Identify which cell holds the provided text, then report its (X, Y) central coordinate. 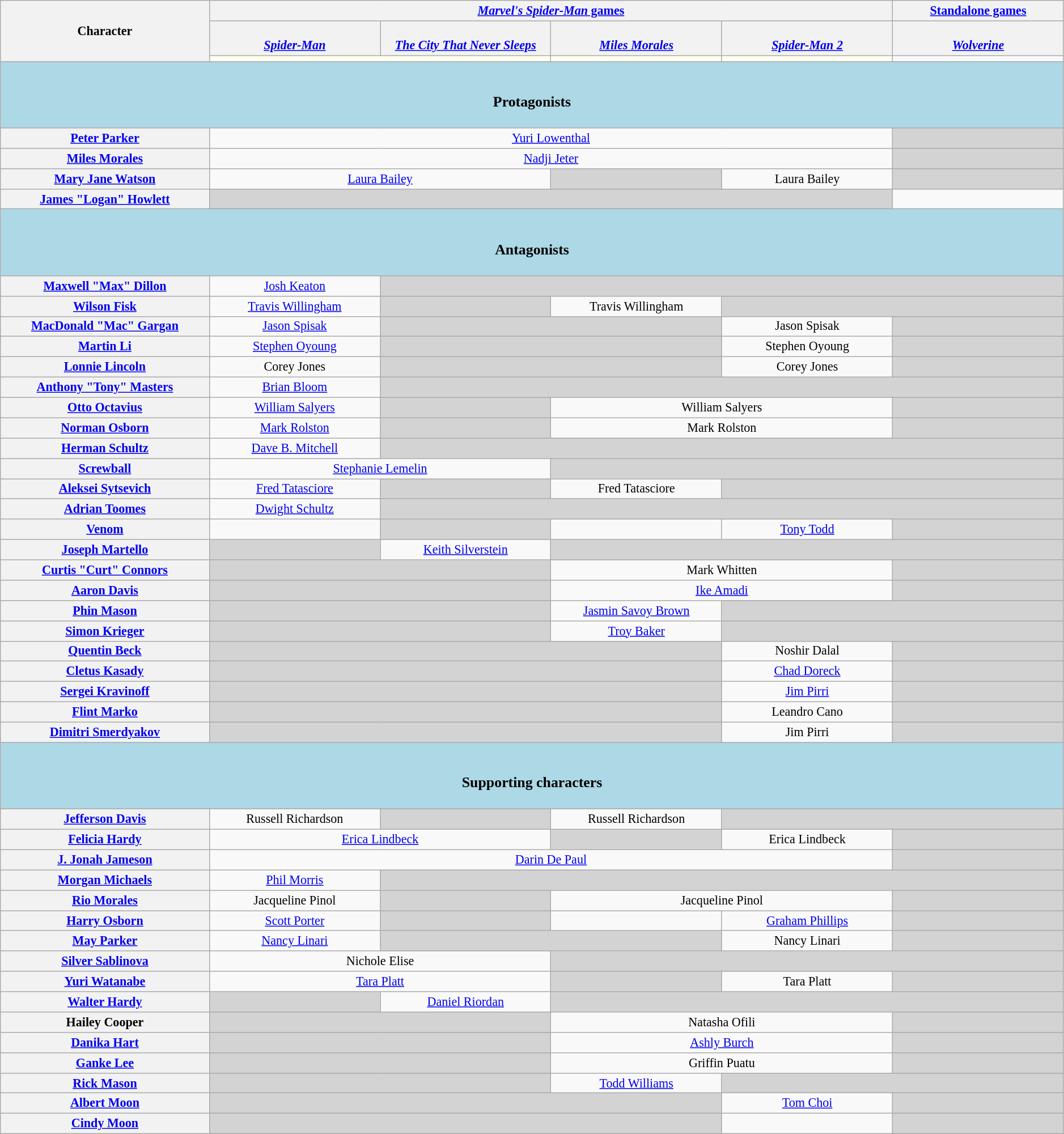
Rio Morales (105, 900)
Ganke Lee (105, 1063)
Dimitri Smerdyakov (105, 732)
Norman Osborn (105, 428)
Keith Silverstein (466, 550)
Scott Porter (295, 920)
May Parker (105, 941)
Griffin Puatu (722, 1063)
Josh Keaton (295, 286)
Graham Phillips (807, 920)
Brian Bloom (295, 387)
Todd Williams (636, 1083)
Albert Moon (105, 1103)
Troy Baker (636, 631)
Mark Whitten (722, 570)
Mary Jane Watson (105, 179)
Yuri Watanabe (105, 982)
Phil Morris (295, 880)
Stephanie Lemelin (380, 468)
The City That Never Sleeps (466, 37)
Dwight Schultz (295, 509)
Nadji Jeter (551, 158)
Simon Krieger (105, 631)
Maxwell "Max" Dillon (105, 286)
Adrian Toomes (105, 509)
Leandro Cano (807, 712)
Jefferson Davis (105, 819)
Cindy Moon (105, 1123)
Aaron Davis (105, 590)
Daniel Riordan (466, 1002)
Noshir Dalal (807, 651)
Otto Octavius (105, 407)
Spider-Man (295, 37)
Lonnie Lincoln (105, 367)
Antagonists (532, 243)
Sergei Kravinoff (105, 691)
Hailey Cooper (105, 1022)
Peter Parker (105, 138)
Venom (105, 529)
Curtis "Curt" Connors (105, 570)
Danika Hart (105, 1042)
Yuri Lowenthal (551, 138)
Wolverine (978, 37)
MacDonald "Mac" Gargan (105, 326)
Screwball (105, 468)
Herman Schultz (105, 448)
Joseph Martello (105, 550)
Ike Amadi (722, 590)
Silver Sablinova (105, 961)
Felicia Hardy (105, 839)
Wilson Fisk (105, 306)
Protagonists (532, 94)
Tom Choi (807, 1103)
Morgan Michaels (105, 880)
Chad Doreck (807, 672)
J. Jonah Jameson (105, 860)
Aleksei Sytsevich (105, 489)
Flint Marko (105, 712)
James "Logan" Howlett (105, 199)
Supporting characters (532, 775)
Quentin Beck (105, 651)
Dave B. Mitchell (295, 448)
Ashly Burch (722, 1042)
Standalone games (978, 10)
Rick Mason (105, 1083)
Nichole Elise (380, 961)
Martin Li (105, 347)
Natasha Ofili (722, 1022)
Marvel's Spider-Man games (551, 10)
Spider-Man 2 (807, 37)
Phin Mason (105, 610)
Tony Todd (807, 529)
Anthony "Tony" Masters (105, 387)
Darin De Paul (551, 860)
Character (105, 31)
Walter Hardy (105, 1002)
Harry Osborn (105, 920)
Cletus Kasady (105, 672)
Jasmin Savoy Brown (636, 610)
